Determine the (x, y) coordinate at the center of the cell enclosing the given text.  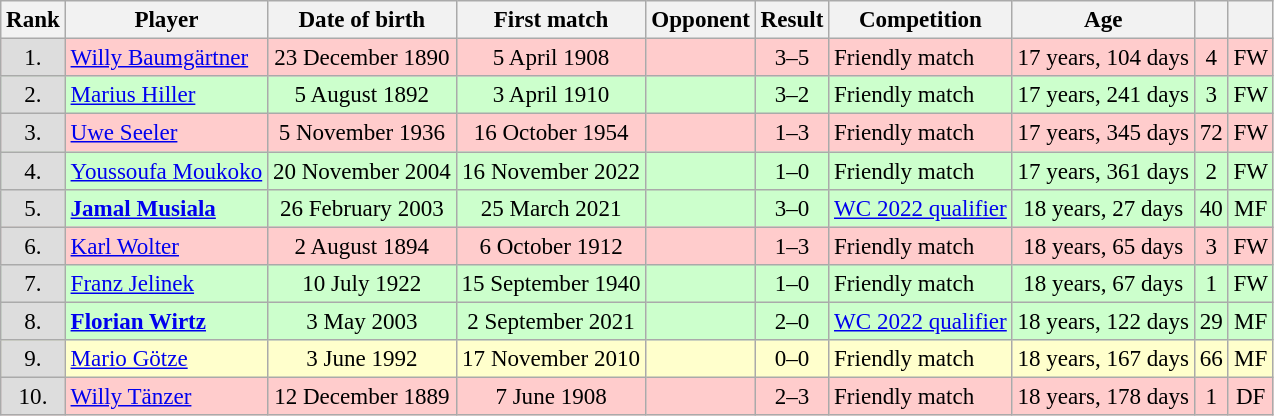
Franz Jelinek (166, 284)
Jamal Musiala (166, 209)
1. (33, 58)
15 September 1940 (551, 284)
Willy Tänzer (166, 397)
Competition (920, 20)
5. (33, 209)
2–3 (792, 397)
Player (166, 20)
18 years, 178 days (1103, 397)
3–0 (792, 209)
Marius Hiller (166, 95)
17 years, 361 days (1103, 171)
2 (1211, 171)
10. (33, 397)
5 August 1892 (362, 95)
2 August 1894 (362, 246)
12 December 1889 (362, 397)
17 years, 104 days (1103, 58)
Mario Götze (166, 359)
20 November 2004 (362, 171)
18 years, 65 days (1103, 246)
18 years, 167 days (1103, 359)
25 March 2021 (551, 209)
Willy Baumgärtner (166, 58)
3–2 (792, 95)
4. (33, 171)
72 (1211, 133)
7. (33, 284)
17 November 2010 (551, 359)
Rank (33, 20)
18 years, 67 days (1103, 284)
Uwe Seeler (166, 133)
Result (792, 20)
10 July 1922 (362, 284)
16 November 2022 (551, 171)
5 November 1936 (362, 133)
7 June 1908 (551, 397)
9. (33, 359)
6. (33, 246)
DF (1250, 397)
26 February 2003 (362, 209)
Date of birth (362, 20)
First match (551, 20)
2–0 (792, 322)
Youssoufa Moukoko (166, 171)
40 (1211, 209)
18 years, 122 days (1103, 322)
29 (1211, 322)
4 (1211, 58)
Florian Wirtz (166, 322)
3 June 1992 (362, 359)
8. (33, 322)
23 December 1890 (362, 58)
3 May 2003 (362, 322)
2. (33, 95)
Karl Wolter (166, 246)
6 October 1912 (551, 246)
Age (1103, 20)
3–5 (792, 58)
16 October 1954 (551, 133)
0–0 (792, 359)
3 April 1910 (551, 95)
17 years, 345 days (1103, 133)
3. (33, 133)
5 April 1908 (551, 58)
18 years, 27 days (1103, 209)
66 (1211, 359)
2 September 2021 (551, 322)
17 years, 241 days (1103, 95)
Opponent (700, 20)
